Output the [X, Y] coordinate of the center of the cell containing the given text.  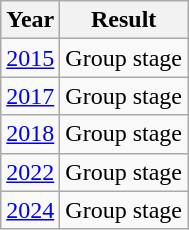
Result [124, 20]
2022 [30, 172]
2018 [30, 134]
2017 [30, 96]
2015 [30, 58]
Year [30, 20]
2024 [30, 210]
